Return [x, y] of the center of cell containing provided text 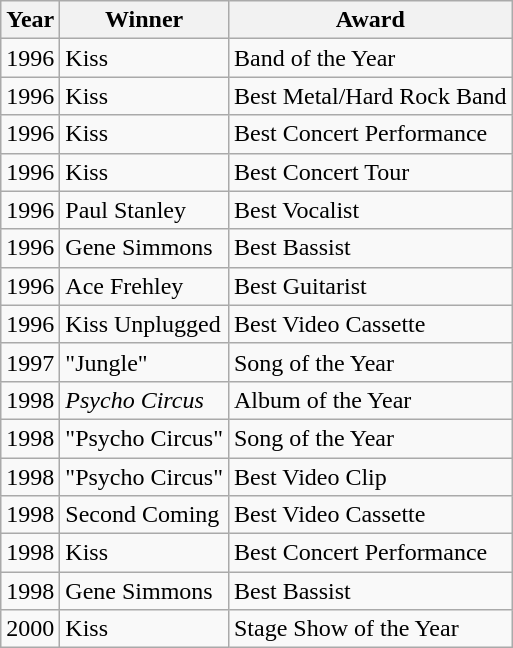
Best Video Clip [370, 477]
Best Vocalist [370, 210]
Album of the Year [370, 400]
Award [370, 20]
Stage Show of the Year [370, 629]
Ace Frehley [144, 286]
Kiss Unplugged [144, 324]
Winner [144, 20]
"Jungle" [144, 362]
Psycho Circus [144, 400]
Best Guitarist [370, 286]
1997 [30, 362]
Year [30, 20]
Paul Stanley [144, 210]
Second Coming [144, 515]
Best Concert Tour [370, 172]
Band of the Year [370, 58]
2000 [30, 629]
Best Metal/Hard Rock Band [370, 96]
